Search for the cell housing the specified text and yield its [x, y] center coordinate. 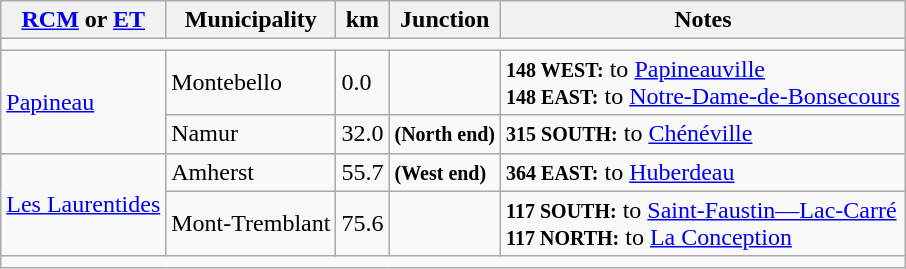
75.6 [362, 224]
(North end) [445, 134]
315 SOUTH: to Chénéville [704, 134]
Papineau [84, 102]
148 WEST: to Papineauville 148 EAST: to Notre-Dame-de-Bonsecours [704, 82]
364 EAST: to Huberdeau [704, 172]
117 SOUTH: to Saint-Faustin—Lac-Carré 117 NORTH: to La Conception [704, 224]
Montebello [251, 82]
Namur [251, 134]
Les Laurentides [84, 204]
0.0 [362, 82]
Mont-Tremblant [251, 224]
RCM or ET [84, 20]
(West end) [445, 172]
Notes [704, 20]
Municipality [251, 20]
km [362, 20]
55.7 [362, 172]
32.0 [362, 134]
Amherst [251, 172]
Junction [445, 20]
